Scan for the cell matching the given text and deliver its (x, y) coordinate at center. 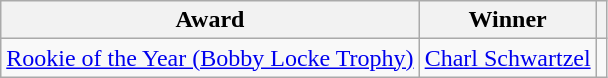
Charl Schwartzel (508, 58)
Rookie of the Year (Bobby Locke Trophy) (210, 58)
Award (210, 20)
Winner (508, 20)
